Determine the (X, Y) coordinate at the center of the cell enclosing the given text.  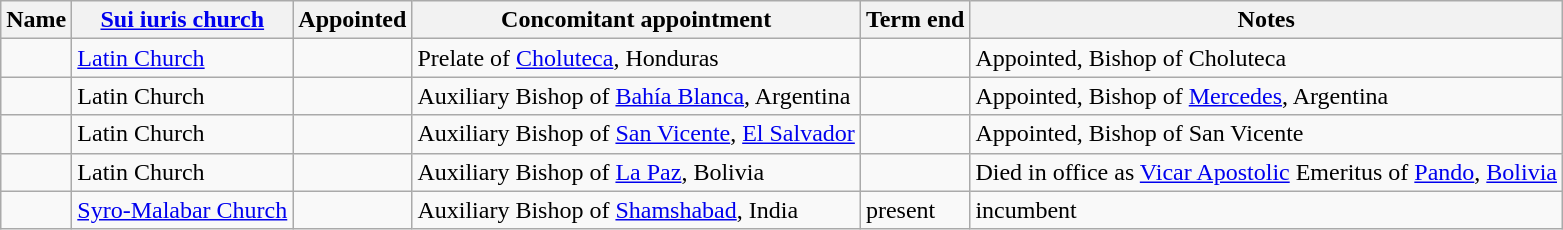
Appointed, Bishop of Mercedes, Argentina (1266, 96)
present (915, 210)
Syro-Malabar Church (182, 210)
Auxiliary Bishop of Bahía Blanca, Argentina (636, 96)
Auxiliary Bishop of San Vicente, El Salvador (636, 134)
Appointed, Bishop of Choluteca (1266, 58)
Died in office as Vicar Apostolic Emeritus of Pando, Bolivia (1266, 172)
Appointed, Bishop of San Vicente (1266, 134)
incumbent (1266, 210)
Sui iuris church (182, 20)
Term end (915, 20)
Auxiliary Bishop of La Paz, Bolivia (636, 172)
Notes (1266, 20)
Name (36, 20)
Concomitant appointment (636, 20)
Auxiliary Bishop of Shamshabad, India (636, 210)
Prelate of Choluteca, Honduras (636, 58)
Appointed (352, 20)
